Output the [X, Y] coordinate of the center of the cell containing the given text.  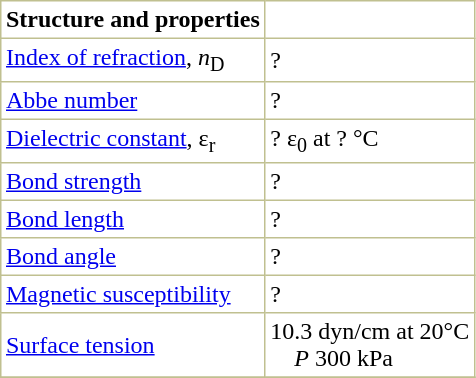
? ε0 at ? °C [370, 142]
Bond angle [133, 257]
Abbe number [133, 101]
Surface tension [133, 345]
Bond length [133, 220]
Dielectric constant, εr [133, 142]
Index of refraction, nD [133, 60]
10.3 dyn/cm at 20°C P 300 kPa [370, 345]
Structure and properties [133, 20]
Bond strength [133, 182]
Magnetic susceptibility [133, 295]
